Identify which cell holds the provided text, then report its [X, Y] central coordinate. 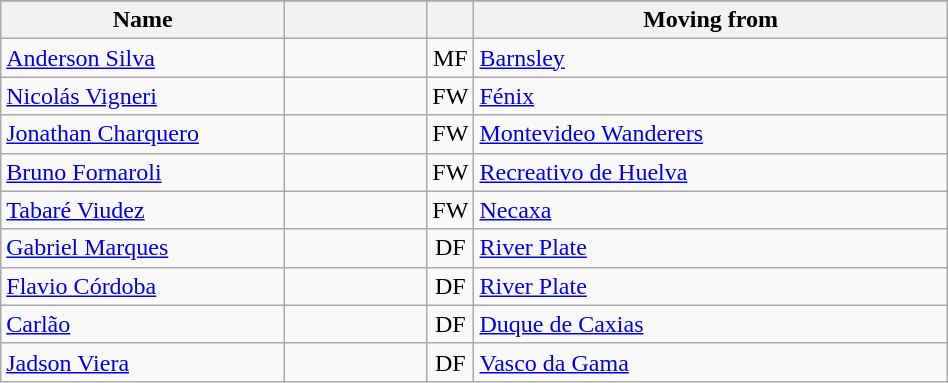
Recreativo de Huelva [710, 172]
Jadson Viera [143, 362]
Nicolás Vigneri [143, 96]
Necaxa [710, 210]
Montevideo Wanderers [710, 134]
Fénix [710, 96]
Gabriel Marques [143, 248]
Jonathan Charquero [143, 134]
Anderson Silva [143, 58]
Moving from [710, 20]
Carlão [143, 324]
Tabaré Viudez [143, 210]
Vasco da Gama [710, 362]
Barnsley [710, 58]
Duque de Caxias [710, 324]
Bruno Fornaroli [143, 172]
MF [450, 58]
Flavio Córdoba [143, 286]
Name [143, 20]
